For the text-containing cell, return its midpoint in [X, Y] coordinate format. 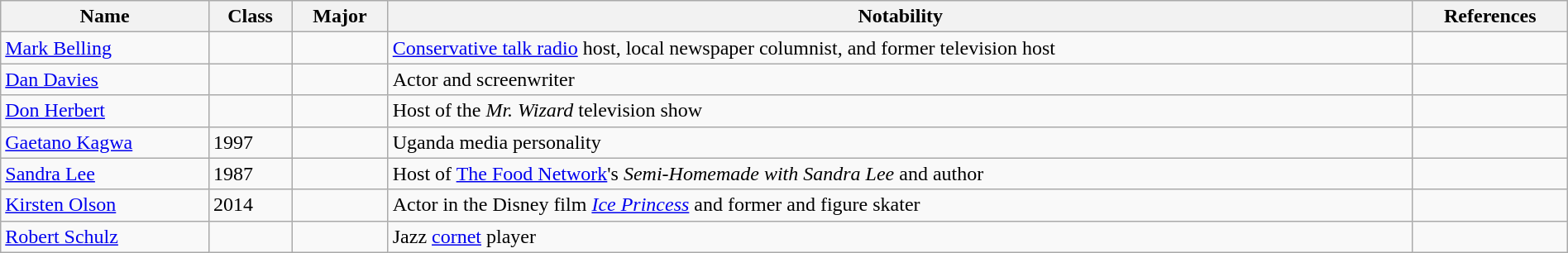
Notability [900, 17]
Host of The Food Network's Semi-Homemade with Sandra Lee and author [900, 174]
Major [340, 17]
Jazz cornet player [900, 236]
Dan Davies [105, 79]
1997 [250, 142]
Mark Belling [105, 48]
Class [250, 17]
Gaetano Kagwa [105, 142]
Kirsten Olson [105, 205]
2014 [250, 205]
Actor and screenwriter [900, 79]
Sandra Lee [105, 174]
Name [105, 17]
Conservative talk radio host, local newspaper columnist, and former television host [900, 48]
1987 [250, 174]
References [1490, 17]
Uganda media personality [900, 142]
Actor in the Disney film Ice Princess and former and figure skater [900, 205]
Robert Schulz [105, 236]
Host of the Mr. Wizard television show [900, 111]
Don Herbert [105, 111]
